Find where the given text appears and provide that cell's center as [X, Y] coordinate. 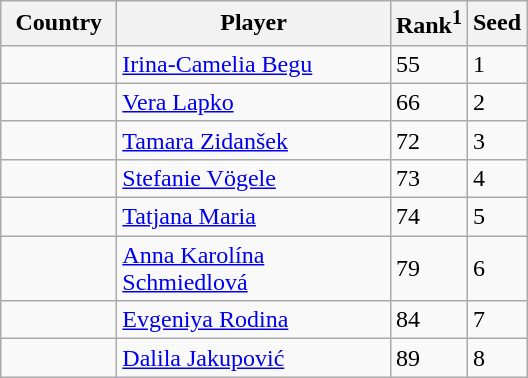
Dalila Jakupović [254, 358]
84 [428, 320]
Tatjana Maria [254, 217]
Irina-Camelia Begu [254, 64]
73 [428, 178]
Seed [496, 24]
72 [428, 140]
74 [428, 217]
4 [496, 178]
66 [428, 102]
Country [59, 24]
Vera Lapko [254, 102]
Stefanie Vögele [254, 178]
Tamara Zidanšek [254, 140]
55 [428, 64]
89 [428, 358]
6 [496, 268]
2 [496, 102]
Anna Karolína Schmiedlová [254, 268]
79 [428, 268]
1 [496, 64]
Player [254, 24]
Rank1 [428, 24]
7 [496, 320]
8 [496, 358]
Evgeniya Rodina [254, 320]
5 [496, 217]
3 [496, 140]
